Locate the cell with the specified text and output its (X, Y) center coordinate. 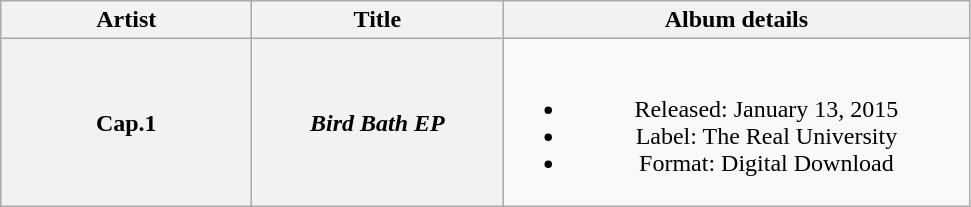
Title (378, 20)
Bird Bath EP (378, 122)
Artist (126, 20)
Cap.1 (126, 122)
Album details (736, 20)
Released: January 13, 2015Label: The Real UniversityFormat: Digital Download (736, 122)
